Search for the cell housing the specified text and yield its [x, y] center coordinate. 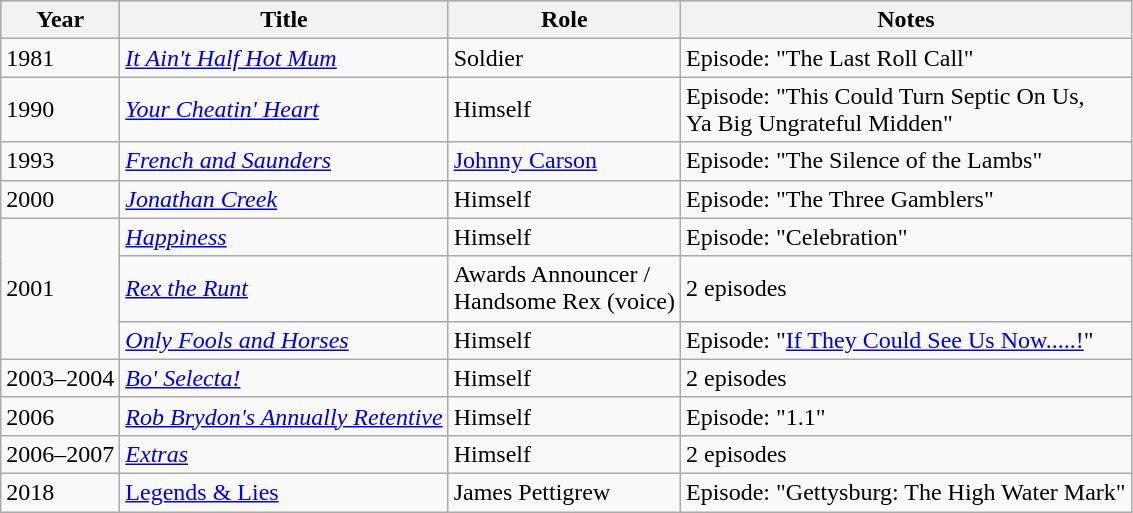
Jonathan Creek [284, 199]
1981 [60, 58]
Awards Announcer /Handsome Rex (voice) [564, 288]
Only Fools and Horses [284, 340]
Year [60, 20]
1990 [60, 110]
Happiness [284, 237]
2003–2004 [60, 378]
Extras [284, 454]
Episode: "The Last Roll Call" [906, 58]
2001 [60, 288]
Bo' Selecta! [284, 378]
Soldier [564, 58]
Episode: "The Silence of the Lambs" [906, 161]
Your Cheatin' Heart [284, 110]
Legends & Lies [284, 492]
2006 [60, 416]
Episode: "The Three Gamblers" [906, 199]
Episode: "If They Could See Us Now.....!" [906, 340]
Episode: "Gettysburg: The High Water Mark" [906, 492]
2000 [60, 199]
Episode: "This Could Turn Septic On Us,Ya Big Ungrateful Midden" [906, 110]
Rex the Runt [284, 288]
Title [284, 20]
Johnny Carson [564, 161]
2006–2007 [60, 454]
1993 [60, 161]
Episode: "Celebration" [906, 237]
French and Saunders [284, 161]
Rob Brydon's Annually Retentive [284, 416]
James Pettigrew [564, 492]
It Ain't Half Hot Mum [284, 58]
Role [564, 20]
Episode: "1.1" [906, 416]
2018 [60, 492]
Notes [906, 20]
